Return [x, y] of the center of cell containing provided text 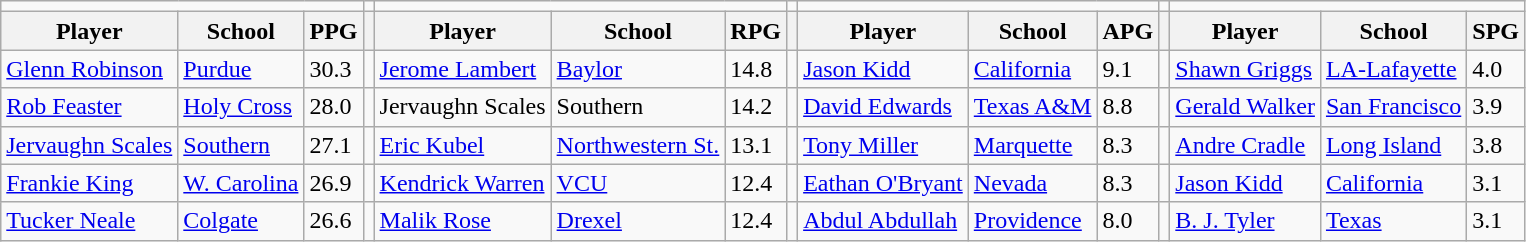
Nevada [1032, 183]
3.9 [1496, 107]
Kendrick Warren [462, 183]
4.0 [1496, 69]
Shawn Griggs [1246, 69]
27.1 [334, 145]
San Francisco [1393, 107]
W. Carolina [241, 183]
28.0 [334, 107]
13.1 [756, 145]
26.9 [334, 183]
Providence [1032, 221]
Tucker Neale [90, 221]
Baylor [638, 69]
Colgate [241, 221]
8.0 [1128, 221]
Frankie King [90, 183]
Northwestern St. [638, 145]
Andre Cradle [1246, 145]
Purdue [241, 69]
Holy Cross [241, 107]
Gerald Walker [1246, 107]
PPG [334, 31]
Eathan O'Bryant [884, 183]
3.8 [1496, 145]
8.8 [1128, 107]
Drexel [638, 221]
9.1 [1128, 69]
Abdul Abdullah [884, 221]
Long Island [1393, 145]
Tony Miller [884, 145]
14.2 [756, 107]
Glenn Robinson [90, 69]
Eric Kubel [462, 145]
B. J. Tyler [1246, 221]
26.6 [334, 221]
Texas A&M [1032, 107]
14.8 [756, 69]
RPG [756, 31]
Marquette [1032, 145]
Texas [1393, 221]
SPG [1496, 31]
Malik Rose [462, 221]
LA-Lafayette [1393, 69]
Rob Feaster [90, 107]
30.3 [334, 69]
David Edwards [884, 107]
VCU [638, 183]
Jerome Lambert [462, 69]
APG [1128, 31]
